Extract the (x, y) coordinate from the center of the cell holding the provided text.  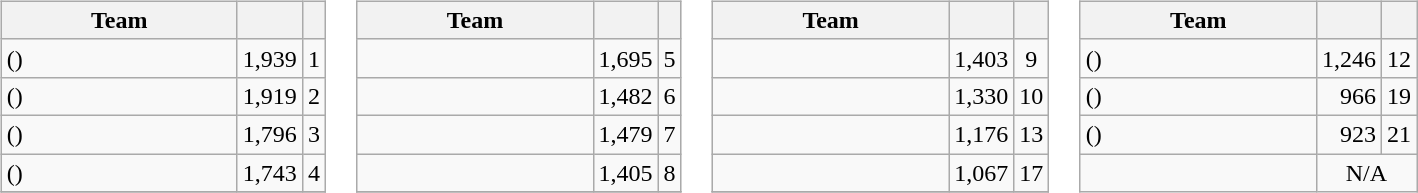
N/A (1366, 173)
923 (1348, 134)
1,695 (626, 58)
21 (1398, 134)
1,482 (626, 96)
2 (314, 96)
1,479 (626, 134)
10 (1032, 96)
1,246 (1348, 58)
12 (1398, 58)
5 (670, 58)
1,796 (270, 134)
4 (314, 173)
9 (1032, 58)
966 (1348, 96)
1,405 (626, 173)
1,176 (982, 134)
1,403 (982, 58)
8 (670, 173)
1,919 (270, 96)
17 (1032, 173)
13 (1032, 134)
1,939 (270, 58)
1,330 (982, 96)
1 (314, 58)
19 (1398, 96)
1,067 (982, 173)
6 (670, 96)
1,743 (270, 173)
7 (670, 134)
3 (314, 134)
